Identify which cell holds the provided text, then report its [X, Y] central coordinate. 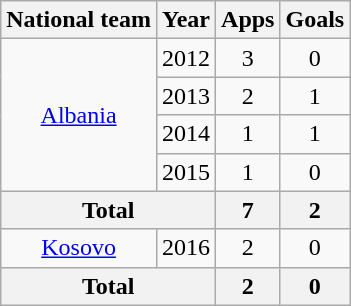
2015 [186, 172]
2013 [186, 96]
Kosovo [79, 248]
Goals [315, 20]
2014 [186, 134]
3 [248, 58]
2016 [186, 248]
2012 [186, 58]
National team [79, 20]
Apps [248, 20]
7 [248, 210]
Year [186, 20]
Albania [79, 115]
